Find where the given text appears and provide that cell's center as [x, y] coordinate. 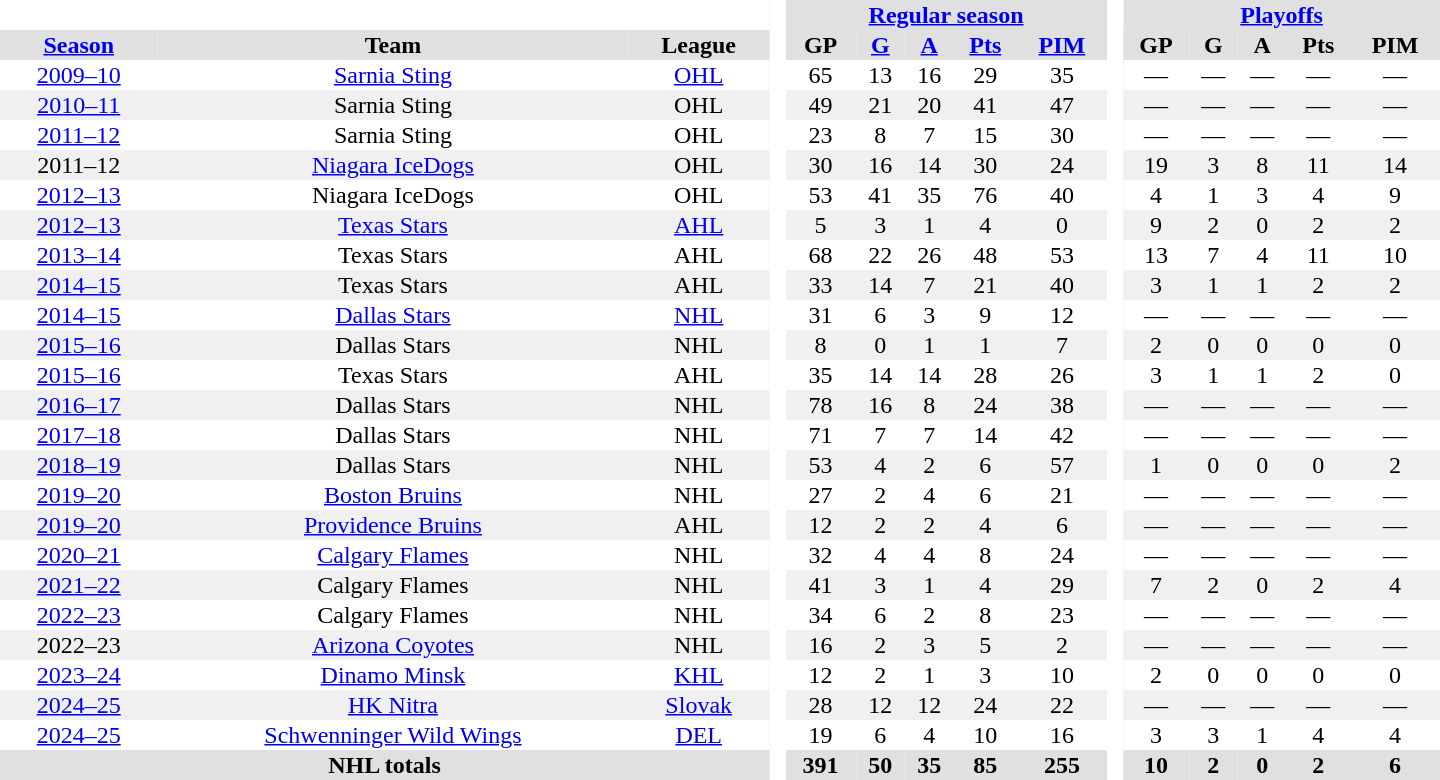
48 [986, 255]
2020–21 [78, 555]
47 [1062, 105]
31 [820, 315]
42 [1062, 435]
65 [820, 75]
27 [820, 495]
391 [820, 765]
HK Nitra [392, 705]
Arizona Coyotes [392, 645]
League [698, 45]
85 [986, 765]
33 [820, 285]
Slovak [698, 705]
Boston Bruins [392, 495]
68 [820, 255]
2013–14 [78, 255]
20 [930, 105]
32 [820, 555]
50 [880, 765]
2018–19 [78, 465]
Schwenninger Wild Wings [392, 735]
2021–22 [78, 585]
57 [1062, 465]
Dinamo Minsk [392, 675]
78 [820, 405]
Providence Bruins [392, 525]
Team [392, 45]
Regular season [946, 15]
49 [820, 105]
76 [986, 195]
2017–18 [78, 435]
KHL [698, 675]
38 [1062, 405]
2009–10 [78, 75]
NHL totals [384, 765]
2016–17 [78, 405]
Playoffs [1282, 15]
71 [820, 435]
2010–11 [78, 105]
34 [820, 615]
2023–24 [78, 675]
DEL [698, 735]
255 [1062, 765]
Season [78, 45]
15 [986, 135]
